Capture the cell that displays the provided text and extract its (X, Y) central coordinate. 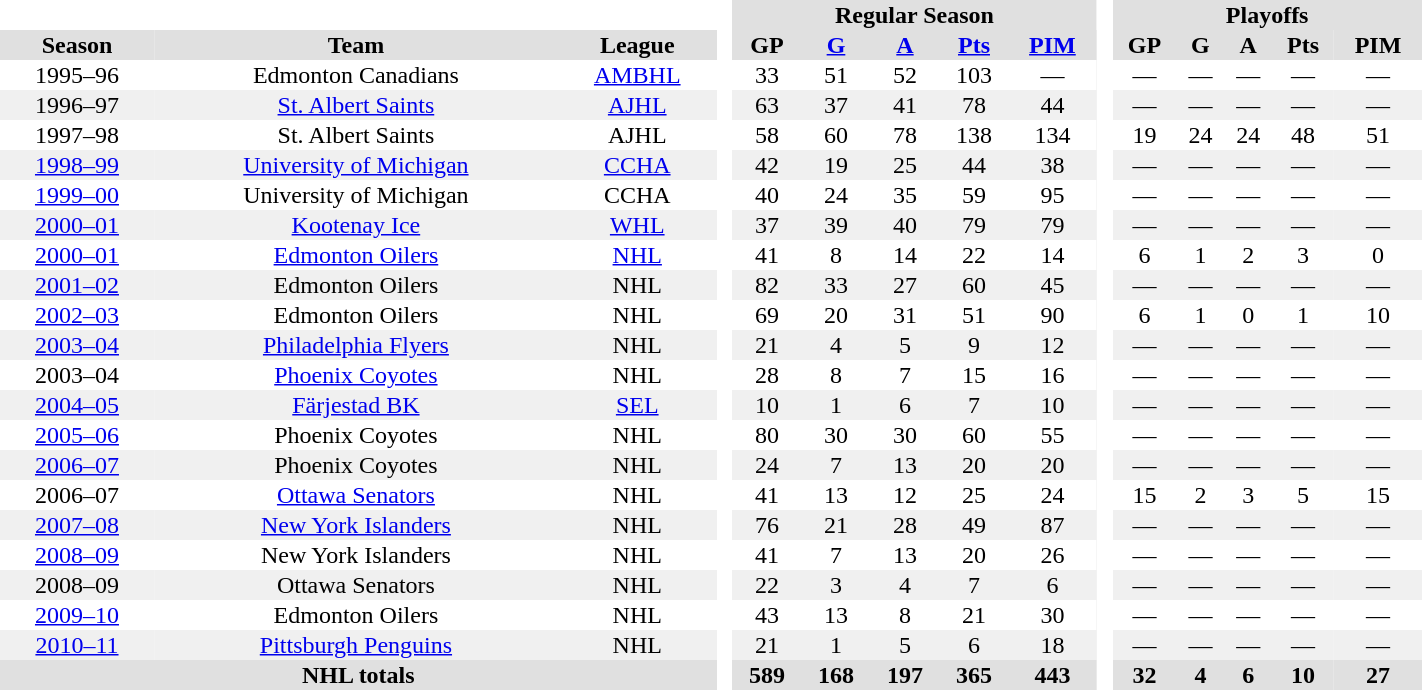
103 (974, 75)
80 (766, 435)
134 (1052, 135)
1996–97 (77, 105)
197 (904, 675)
1995–96 (77, 75)
58 (766, 135)
2010–11 (77, 645)
Edmonton Canadians (356, 75)
Playoffs (1267, 15)
168 (836, 675)
87 (1052, 525)
NHL totals (358, 675)
63 (766, 105)
9 (974, 345)
Season (77, 45)
2004–05 (77, 405)
48 (1303, 135)
95 (1052, 195)
1999–00 (77, 195)
2005–06 (77, 435)
39 (836, 225)
Team (356, 45)
2007–08 (77, 525)
2001–02 (77, 285)
18 (1052, 645)
69 (766, 315)
16 (1052, 375)
Färjestad BK (356, 405)
38 (1052, 165)
365 (974, 675)
82 (766, 285)
32 (1144, 675)
League (638, 45)
49 (974, 525)
43 (766, 615)
Philadelphia Flyers (356, 345)
589 (766, 675)
1998–99 (77, 165)
Regular Season (914, 15)
52 (904, 75)
SEL (638, 405)
WHL (638, 225)
1997–98 (77, 135)
26 (1052, 555)
Pittsburgh Penguins (356, 645)
443 (1052, 675)
45 (1052, 285)
90 (1052, 315)
AMBHL (638, 75)
2002–03 (77, 315)
Kootenay Ice (356, 225)
31 (904, 315)
76 (766, 525)
42 (766, 165)
55 (1052, 435)
2009–10 (77, 615)
138 (974, 135)
59 (974, 195)
35 (904, 195)
